For the text-containing cell, return its midpoint in [x, y] coordinate format. 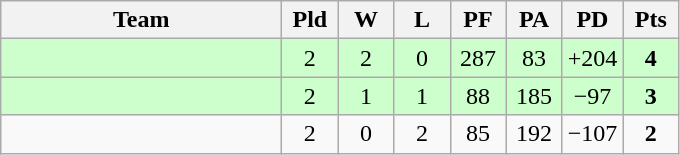
88 [478, 96]
83 [534, 58]
PF [478, 20]
192 [534, 134]
Pts [651, 20]
+204 [592, 58]
L [422, 20]
Pld [310, 20]
3 [651, 96]
185 [534, 96]
4 [651, 58]
W [366, 20]
PD [592, 20]
PA [534, 20]
85 [478, 134]
−97 [592, 96]
−107 [592, 134]
Team [142, 20]
287 [478, 58]
